For the text-containing cell, return its midpoint in [x, y] coordinate format. 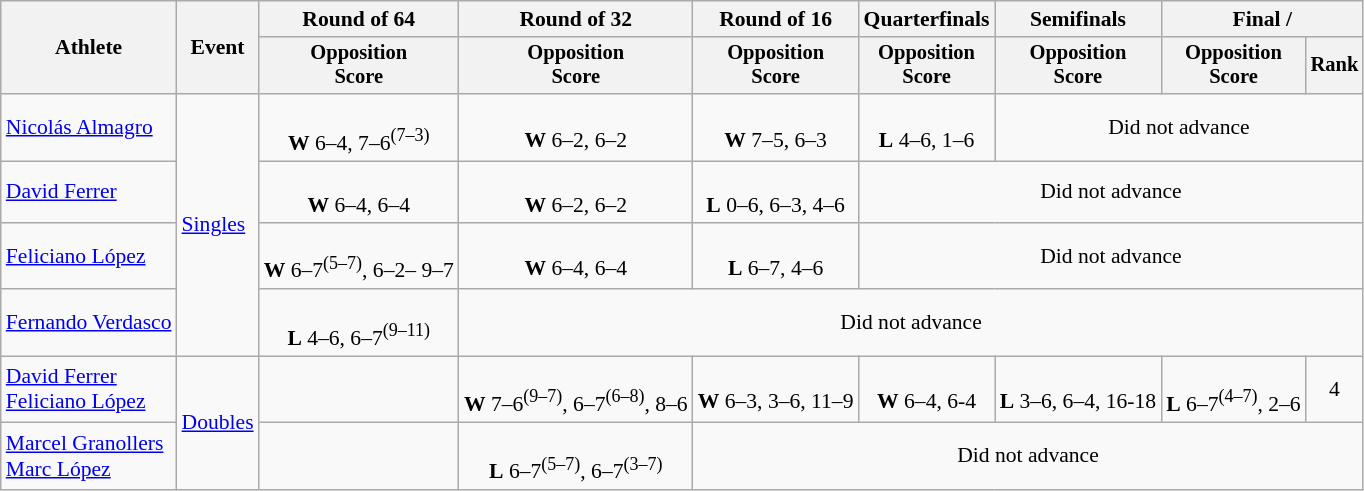
Nicolás Almagro [89, 128]
W 6–3, 3–6, 11–9 [776, 390]
David Ferrer [89, 192]
Final / [1262, 19]
Semifinals [1078, 19]
Singles [218, 225]
Fernando Verdasco [89, 322]
Rank [1335, 66]
4 [1335, 390]
W 7–6(9–7), 6–7(6–8), 8–6 [576, 390]
Marcel GranollersMarc López [89, 456]
Round of 32 [576, 19]
L 0–6, 6–3, 4–6 [776, 192]
L 4–6, 6–7(9–11) [359, 322]
W 6–4, 6-4 [927, 390]
L 6–7, 4–6 [776, 256]
W 7–5, 6–3 [776, 128]
Round of 64 [359, 19]
Round of 16 [776, 19]
Doubles [218, 423]
W 6–7(5–7), 6–2– 9–7 [359, 256]
L 4–6, 1–6 [927, 128]
W 6–4, 7–6(7–3) [359, 128]
David FerrerFeliciano López [89, 390]
Athlete [89, 48]
Event [218, 48]
L 6–7(5–7), 6–7(3–7) [576, 456]
Feliciano López [89, 256]
L 3–6, 6–4, 16-18 [1078, 390]
Quarterfinals [927, 19]
L 6–7(4–7), 2–6 [1233, 390]
